Capture the cell that displays the provided text and extract its [x, y] central coordinate. 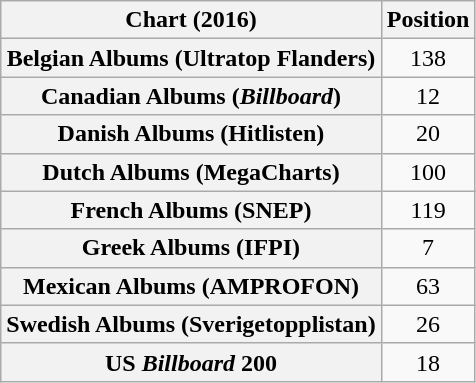
US Billboard 200 [191, 362]
Dutch Albums (MegaCharts) [191, 172]
Chart (2016) [191, 20]
20 [428, 134]
7 [428, 248]
Canadian Albums (Billboard) [191, 96]
Greek Albums (IFPI) [191, 248]
Position [428, 20]
Mexican Albums (AMPROFON) [191, 286]
63 [428, 286]
Swedish Albums (Sverigetopplistan) [191, 324]
French Albums (SNEP) [191, 210]
12 [428, 96]
Danish Albums (Hitlisten) [191, 134]
138 [428, 58]
26 [428, 324]
18 [428, 362]
119 [428, 210]
Belgian Albums (Ultratop Flanders) [191, 58]
100 [428, 172]
